Pinpoint the cell where the given text exists, returning its [x, y] midpoint coordinate. 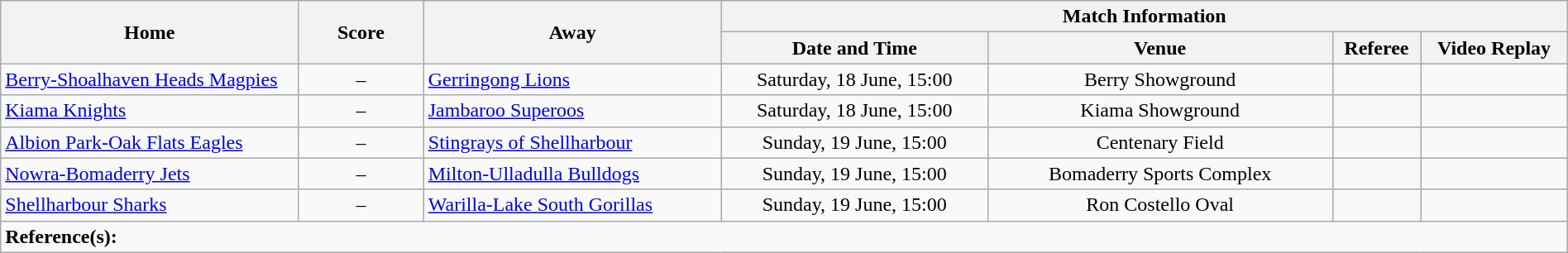
Reference(s): [784, 236]
Warilla-Lake South Gorillas [572, 205]
Shellharbour Sharks [150, 205]
Jambaroo Superoos [572, 111]
Kiama Knights [150, 111]
Date and Time [854, 48]
Stingrays of Shellharbour [572, 142]
Albion Park-Oak Flats Eagles [150, 142]
Bomaderry Sports Complex [1159, 174]
Milton-Ulladulla Bulldogs [572, 174]
Ron Costello Oval [1159, 205]
Berry-Shoalhaven Heads Magpies [150, 79]
Kiama Showground [1159, 111]
Gerringong Lions [572, 79]
Venue [1159, 48]
Video Replay [1494, 48]
Centenary Field [1159, 142]
Home [150, 32]
Berry Showground [1159, 79]
Referee [1376, 48]
Away [572, 32]
Match Information [1145, 17]
Nowra-Bomaderry Jets [150, 174]
Score [361, 32]
